Identify which cell holds the provided text, then report its [X, Y] central coordinate. 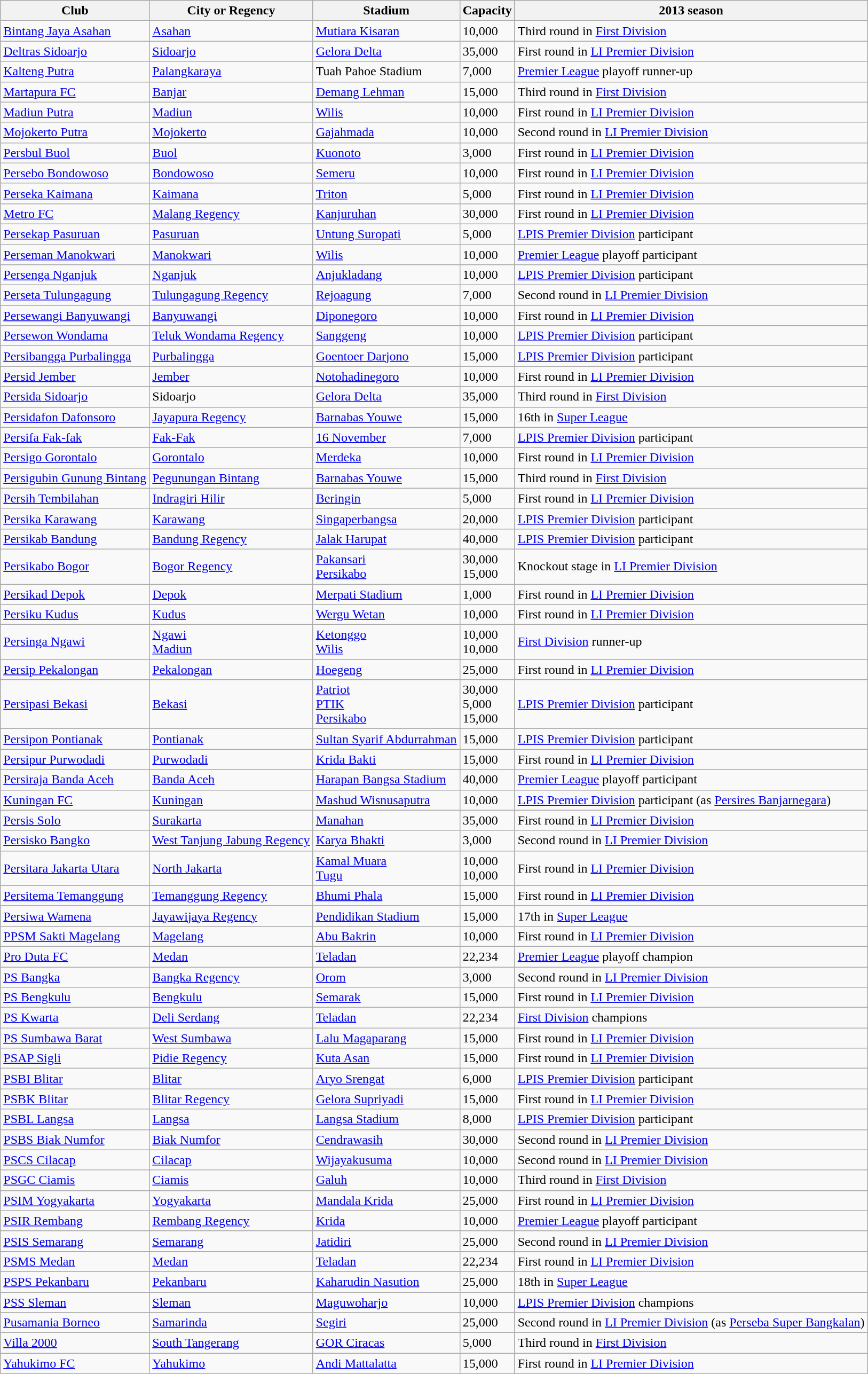
Cilacap [231, 1160]
Rejoagung [386, 295]
Pontianak [231, 739]
1,000 [487, 594]
Bekasi [231, 704]
Kaharudin Nasution [386, 1282]
8,000 [487, 1119]
Purbalingga [231, 356]
Pekanbaru [231, 1282]
Yahukimo [231, 1363]
Bandung Regency [231, 539]
Stadium [386, 11]
PSBL Langsa [75, 1119]
PSGC Ciamis [75, 1180]
Yogyakarta [231, 1200]
PatriotPTIKPersikabo [386, 704]
Tulungagung Regency [231, 295]
Bhumi Phala [386, 896]
Merdeka [386, 458]
18th in Super League [691, 1282]
30,00015,000 [487, 566]
Pendidikan Stadium [386, 916]
PSCS Cilacap [75, 1160]
Persipur Purwodadi [75, 759]
Hoegeng [386, 670]
Surakarta [231, 820]
Persitema Temanggung [75, 896]
Pro Duta FC [75, 956]
Persih Tembilahan [75, 498]
Persis Solo [75, 820]
Premier League playoff champion [691, 956]
Kalteng Putra [75, 72]
Knockout stage in LI Premier Division [691, 566]
Mutiara Kisaran [386, 31]
Club [75, 11]
Purwodadi [231, 759]
Wijayakusuma [386, 1160]
Persiwa Wamena [75, 916]
Galuh [386, 1180]
Maguwoharjo [386, 1302]
Blitar [231, 1079]
Madiun [231, 112]
Pusamania Borneo [75, 1323]
City or Regency [231, 11]
Madiun Putra [75, 112]
16 November [386, 437]
PSBI Blitar [75, 1079]
Fak-Fak [231, 437]
Diponegoro [386, 316]
PSMS Medan [75, 1261]
PSBS Biak Numfor [75, 1140]
PakansariPersikabo [386, 566]
PSAP Sigli [75, 1058]
Metro FC [75, 214]
Banyuwangi [231, 316]
Persinga Ngawi [75, 642]
Abu Bakrin [386, 936]
16th in Super League [691, 417]
Segiri [386, 1323]
Andi Mattalatta [386, 1363]
Persbul Buol [75, 153]
PSIM Yogyakarta [75, 1200]
Wergu Wetan [386, 615]
Palangkaraya [231, 72]
Sleman [231, 1302]
Depok [231, 594]
Jayawijaya Regency [231, 916]
North Jakarta [231, 868]
KetonggoWilis [386, 642]
Persifa Fak-fak [75, 437]
PSBK Blitar [75, 1099]
Biak Numfor [231, 1140]
GOR Ciracas [386, 1343]
Banda Aceh [231, 780]
Persisko Bangko [75, 841]
Tuah Pahoe Stadium [386, 72]
30,0005,00015,000 [487, 704]
Krida [386, 1221]
Karawang [231, 519]
Anjukladang [386, 275]
Sanggeng [386, 336]
Mojokerto [231, 132]
Demang Lehman [386, 92]
Banjar [231, 92]
Yahukimo FC [75, 1363]
Persewon Wondama [75, 336]
Manokwari [231, 255]
Perseka Kaimana [75, 193]
Samarinda [231, 1323]
20,000 [487, 519]
Langsa Stadium [386, 1119]
PS Bengkulu [75, 998]
Jayapura Regency [231, 417]
Second round in LI Premier Division (as Perseba Super Bangkalan) [691, 1323]
Blitar Regency [231, 1099]
Persigo Gorontalo [75, 458]
Persid Jember [75, 376]
Deli Serdang [231, 1018]
Persenga Nganjuk [75, 275]
Semeru [386, 173]
PSIS Semarang [75, 1241]
Kuta Asan [386, 1058]
Persikab Bandung [75, 539]
Perseman Manokwari [75, 255]
Indragiri Hilir [231, 498]
Triton [386, 193]
Persekap Pasuruan [75, 234]
Persika Karawang [75, 519]
Persipasi Bekasi [75, 704]
Persiku Kudus [75, 615]
Mandala Krida [386, 1200]
Cendrawasih [386, 1140]
Untung Suropati [386, 234]
NgawiMadiun [231, 642]
Temanggung Regency [231, 896]
Persiraja Banda Aceh [75, 780]
Jatidiri [386, 1241]
Kudus [231, 615]
Notohadinegoro [386, 376]
Gelora Supriyadi [386, 1099]
Kuonoto [386, 153]
Manahan [386, 820]
Orom [386, 977]
Singaperbangsa [386, 519]
Capacity [487, 11]
Kaimana [231, 193]
Merpati Stadium [386, 594]
Kuningan [231, 800]
First Division runner-up [691, 642]
Asahan [231, 31]
Jalak Harupat [386, 539]
Kamal MuaraTugu [386, 868]
Goentoer Darjono [386, 356]
Persigubin Gunung Bintang [75, 478]
Sultan Syarif Abdurrahman [386, 739]
PSIR Rembang [75, 1221]
Bogor Regency [231, 566]
Aryo Srengat [386, 1079]
PS Kwarta [75, 1018]
Bondowoso [231, 173]
Mojokerto Putra [75, 132]
Rembang Regency [231, 1221]
Kanjuruhan [386, 214]
Pegunungan Bintang [231, 478]
Karya Bhakti [386, 841]
Harapan Bangsa Stadium [386, 780]
LPIS Premier Division participant (as Persires Banjarnegara) [691, 800]
Persitara Jakarta Utara [75, 868]
Persida Sidoarjo [75, 397]
First Division champions [691, 1018]
Kuningan FC [75, 800]
Langsa [231, 1119]
West Sumbawa [231, 1038]
Perseta Tulungagung [75, 295]
PSS Sleman [75, 1302]
Mashud Wisnusaputra [386, 800]
PPSM Sakti Magelang [75, 936]
West Tanjung Jabung Regency [231, 841]
17th in Super League [691, 916]
Bangka Regency [231, 977]
PS Sumbawa Barat [75, 1038]
Persibangga Purbalingga [75, 356]
Gajahmada [386, 132]
Malang Regency [231, 214]
Persebo Bondowoso [75, 173]
Martapura FC [75, 92]
Teluk Wondama Regency [231, 336]
6,000 [487, 1079]
Bengkulu [231, 998]
South Tangerang [231, 1343]
Nganjuk [231, 275]
Buol [231, 153]
Persikabo Bogor [75, 566]
Persip Pekalongan [75, 670]
Krida Bakti [386, 759]
Ciamis [231, 1180]
Persewangi Banyuwangi [75, 316]
LPIS Premier Division champions [691, 1302]
Deltras Sidoarjo [75, 51]
Bintang Jaya Asahan [75, 31]
Jember [231, 376]
Premier League playoff runner-up [691, 72]
Pasuruan [231, 234]
PS Bangka [75, 977]
Gorontalo [231, 458]
Semarak [386, 998]
Persipon Pontianak [75, 739]
Persidafon Dafonsoro [75, 417]
Semarang [231, 1241]
Pekalongan [231, 670]
Pidie Regency [231, 1058]
Persikad Depok [75, 594]
Villa 2000 [75, 1343]
Beringin [386, 498]
Lalu Magaparang [386, 1038]
PSPS Pekanbaru [75, 1282]
2013 season [691, 11]
Magelang [231, 936]
